For the text-containing cell, return its midpoint in [x, y] coordinate format. 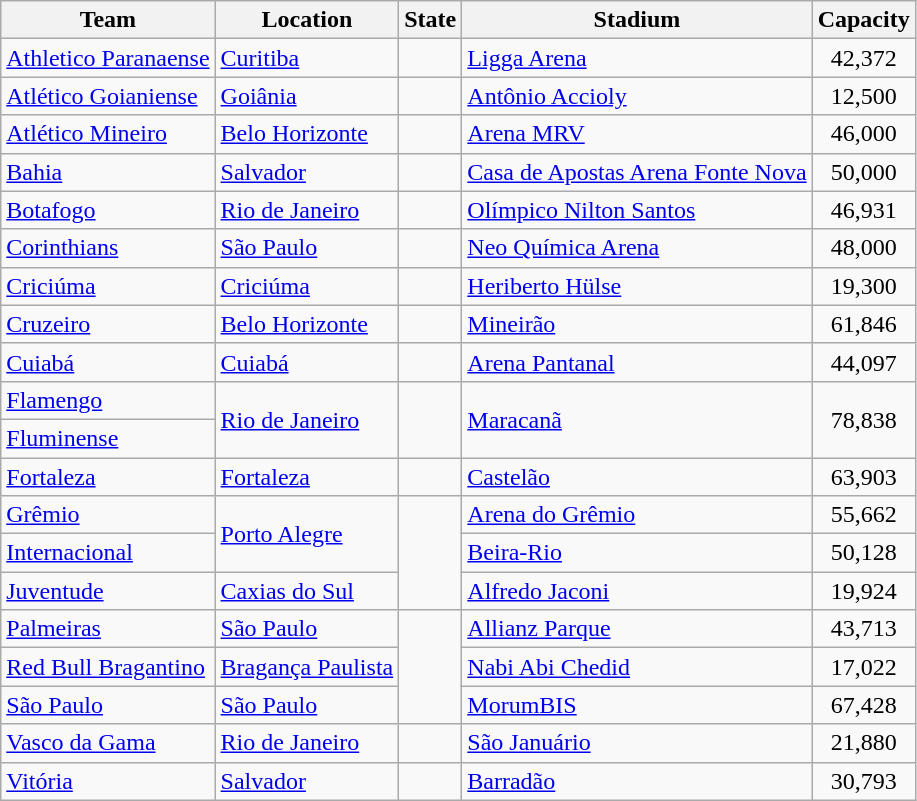
Beira-Rio [637, 553]
42,372 [864, 58]
Nabi Abi Chedid [637, 667]
Location [307, 20]
Athletico Paranaense [108, 58]
Cruzeiro [108, 324]
19,924 [864, 591]
Internacional [108, 553]
55,662 [864, 515]
19,300 [864, 286]
Palmeiras [108, 629]
Porto Alegre [307, 534]
Stadium [637, 20]
Alfredo Jaconi [637, 591]
78,838 [864, 419]
12,500 [864, 96]
44,097 [864, 362]
Goiânia [307, 96]
Castelão [637, 477]
Ligga Arena [637, 58]
Heriberto Hülse [637, 286]
Atlético Mineiro [108, 134]
30,793 [864, 781]
Arena do Grêmio [637, 515]
Flamengo [108, 400]
Red Bull Bragantino [108, 667]
Juventude [108, 591]
Bragança Paulista [307, 667]
Capacity [864, 20]
Allianz Parque [637, 629]
Casa de Apostas Arena Fonte Nova [637, 172]
State [430, 20]
46,931 [864, 210]
Botafogo [108, 210]
Caxias do Sul [307, 591]
Olímpico Nilton Santos [637, 210]
Curitiba [307, 58]
50,128 [864, 553]
43,713 [864, 629]
50,000 [864, 172]
Atlético Goianiense [108, 96]
MorumBIS [637, 705]
Arena Pantanal [637, 362]
Bahia [108, 172]
61,846 [864, 324]
Vasco da Gama [108, 743]
Fluminense [108, 438]
São Januário [637, 743]
Maracanã [637, 419]
21,880 [864, 743]
46,000 [864, 134]
Mineirão [637, 324]
Neo Química Arena [637, 248]
63,903 [864, 477]
17,022 [864, 667]
67,428 [864, 705]
Vitória [108, 781]
Team [108, 20]
Barradão [637, 781]
Corinthians [108, 248]
Antônio Accioly [637, 96]
48,000 [864, 248]
Grêmio [108, 515]
Arena MRV [637, 134]
